Scan for the cell matching the given text and deliver its (X, Y) coordinate at center. 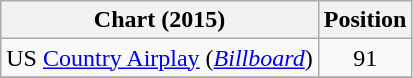
US Country Airplay (Billboard) (160, 58)
Position (365, 20)
Chart (2015) (160, 20)
91 (365, 58)
